Provide the (X, Y) coordinate of the cell's center where the given text is located.  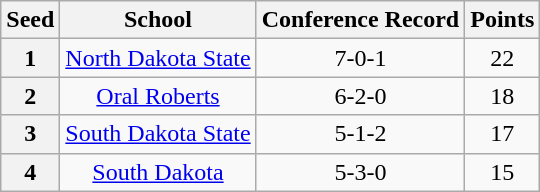
1 (30, 58)
6-2-0 (360, 96)
18 (502, 96)
4 (30, 172)
22 (502, 58)
Points (502, 20)
5-3-0 (360, 172)
School (158, 20)
5-1-2 (360, 134)
2 (30, 96)
17 (502, 134)
North Dakota State (158, 58)
South Dakota (158, 172)
South Dakota State (158, 134)
Oral Roberts (158, 96)
3 (30, 134)
Seed (30, 20)
Conference Record (360, 20)
7-0-1 (360, 58)
15 (502, 172)
